Locate the cell with the specified text and output its [x, y] center coordinate. 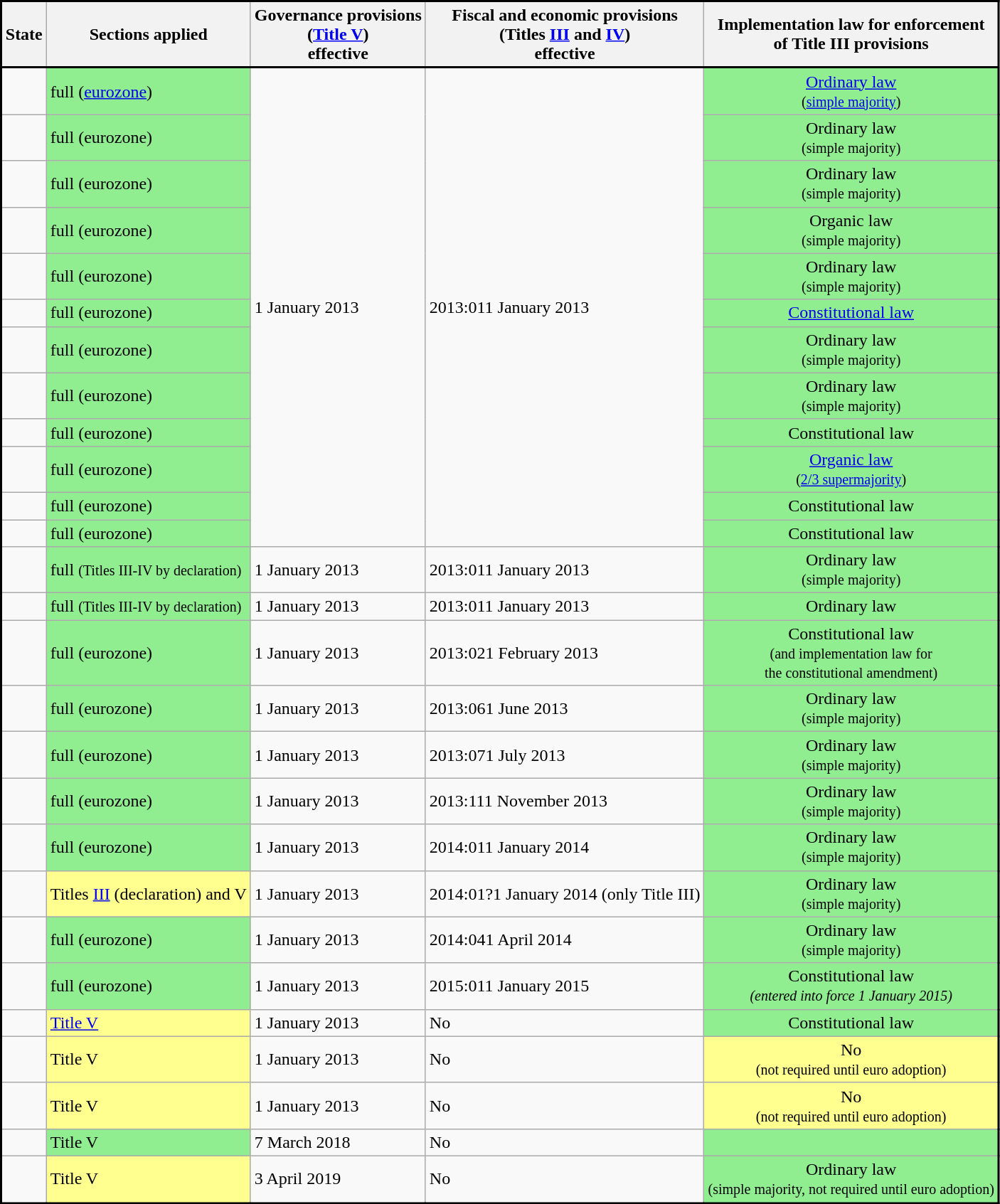
2013:061 June 2013 [565, 708]
Titles III (declaration) and V [148, 893]
Ordinary law [851, 607]
2014:041 April 2014 [565, 940]
2013:021 February 2013 [565, 653]
Sections applied [148, 35]
Implementation law for enforcement of Title III provisions [851, 35]
7 March 2018 [338, 1142]
Constitutional law(entered into force 1 January 2015) [851, 986]
2014:011 January 2014 [565, 848]
Ordinary law(simple majority, not required until euro adoption) [851, 1179]
Organic law(simple majority) [851, 230]
Fiscal and economic provisions(Titles III and IV)effective [565, 35]
2013:071 July 2013 [565, 755]
Governance provisions(Title V)effective [338, 35]
2014:01?1 January 2014 (only Title III) [565, 893]
3 April 2019 [338, 1179]
2015:011 January 2015 [565, 986]
Organic law(2/3 supermajority) [851, 469]
Constitutional law(and implementation law for the constitutional amendment) [851, 653]
State [24, 35]
2013:111 November 2013 [565, 801]
